Identify which cell holds the provided text, then report its (X, Y) central coordinate. 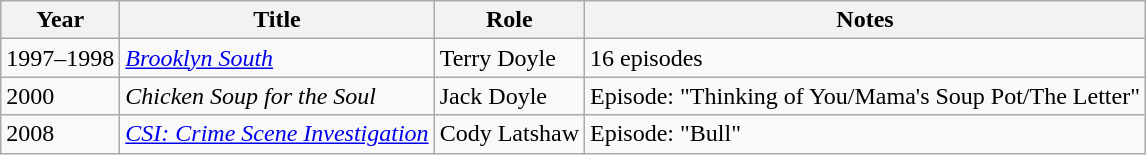
16 episodes (866, 58)
Notes (866, 20)
Brooklyn South (277, 58)
Episode: "Bull" (866, 134)
CSI: Crime Scene Investigation (277, 134)
Episode: "Thinking of You/Mama's Soup Pot/The Letter" (866, 96)
Cody Latshaw (509, 134)
2000 (60, 96)
1997–1998 (60, 58)
Chicken Soup for the Soul (277, 96)
Terry Doyle (509, 58)
Year (60, 20)
Role (509, 20)
2008 (60, 134)
Title (277, 20)
Jack Doyle (509, 96)
